Find where the given text appears and provide that cell's center as [x, y] coordinate. 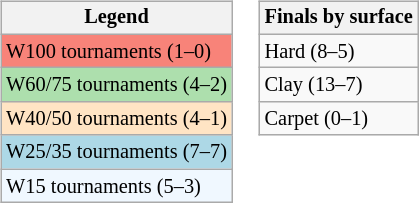
Legend [116, 18]
Finals by surface [339, 18]
Hard (8–5) [339, 51]
Clay (13–7) [339, 85]
W100 tournaments (1–0) [116, 51]
Carpet (0–1) [339, 119]
W60/75 tournaments (4–2) [116, 85]
W40/50 tournaments (4–1) [116, 119]
W15 tournaments (5–3) [116, 186]
W25/35 tournaments (7–7) [116, 152]
